Detect which cell encompasses the target text, then output its [X, Y] center coordinate. 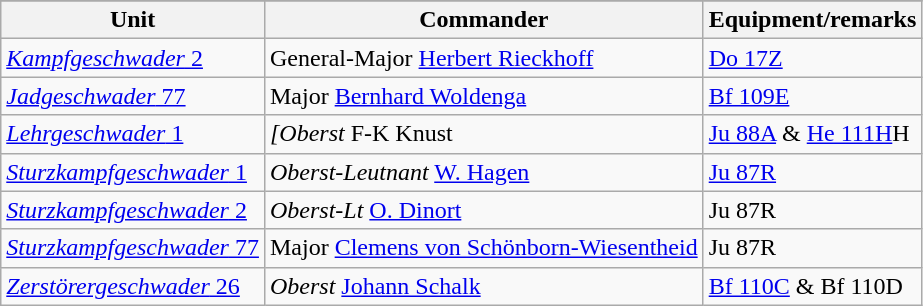
Ju 88A & He 111HH [812, 134]
Oberst-Lt O. Dinort [484, 210]
Oberst-Leutnant W. Hagen [484, 172]
Unit [133, 20]
Commander [484, 20]
Major Clemens von Schönborn-Wiesentheid [484, 248]
Sturzkampfgeschwader 1 [133, 172]
Major Bernhard Woldenga [484, 96]
Sturzkampfgeschwader 77 [133, 248]
Bf 109E [812, 96]
Jadgeschwader 77 [133, 96]
General-Major Herbert Rieckhoff [484, 58]
Oberst Johann Schalk [484, 286]
[Oberst F-K Knust [484, 134]
Bf 110C & Bf 110D [812, 286]
Kampfgeschwader 2 [133, 58]
Sturzkampfgeschwader 2 [133, 210]
Equipment/remarks [812, 20]
Do 17Z [812, 58]
Zerstörergeschwader 26 [133, 286]
Lehrgeschwader 1 [133, 134]
